Capture the cell that displays the provided text and extract its [x, y] central coordinate. 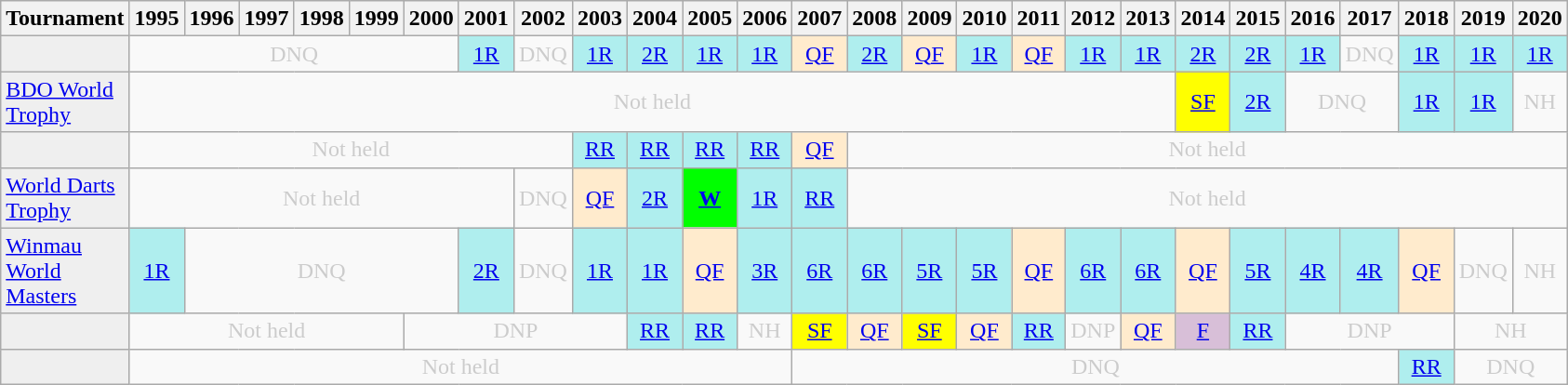
2014 [1203, 19]
1995 [156, 19]
World Darts Trophy [65, 197]
2018 [1427, 19]
2007 [820, 19]
3R [764, 271]
1999 [376, 19]
1997 [266, 19]
2020 [1540, 19]
2008 [874, 19]
W [711, 197]
2013 [1148, 19]
2004 [655, 19]
2002 [543, 19]
2011 [1039, 19]
F [1203, 331]
2006 [764, 19]
1996 [212, 19]
Tournament [65, 19]
2015 [1257, 19]
Winmau World Masters [65, 271]
2001 [485, 19]
2000 [432, 19]
2016 [1313, 19]
2003 [599, 19]
2017 [1369, 19]
2012 [1094, 19]
2009 [930, 19]
2005 [711, 19]
2010 [984, 19]
2019 [1482, 19]
BDO World Trophy [65, 102]
1998 [322, 19]
